Detect which cell encompasses the target text, then output its (X, Y) center coordinate. 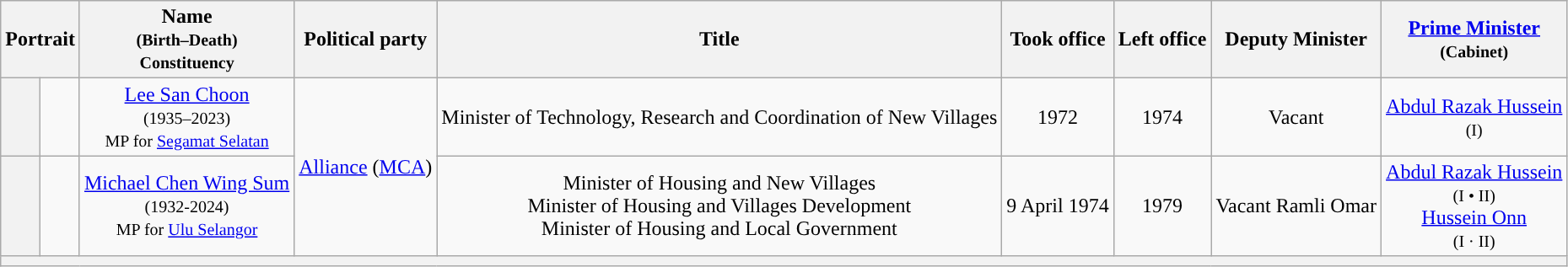
Name(Birth–Death)Constituency (186, 40)
Michael Chen Wing Sum(1932-2024)MP for Ulu Selangor (186, 206)
Portrait (40, 40)
Minister of Housing and New VillagesMinister of Housing and Villages DevelopmentMinister of Housing and Local Government (719, 206)
Deputy Minister (1296, 40)
1979 (1162, 206)
Lee San Choon(1935–2023)MP for Segamat Selatan (186, 117)
1974 (1162, 117)
Political party (366, 40)
1972 (1058, 117)
Minister of Technology, Research and Coordination of New Villages (719, 117)
Took office (1058, 40)
Vacant Ramli Omar (1296, 206)
Prime Minister(Cabinet) (1474, 40)
Abdul Razak Hussein(I • II)Hussein Onn(I · II) (1474, 206)
Left office (1162, 40)
Alliance (MCA) (366, 167)
Abdul Razak Hussein(I) (1474, 117)
9 April 1974 (1058, 206)
Title (719, 40)
Vacant (1296, 117)
